For the text-containing cell, return its midpoint in [x, y] coordinate format. 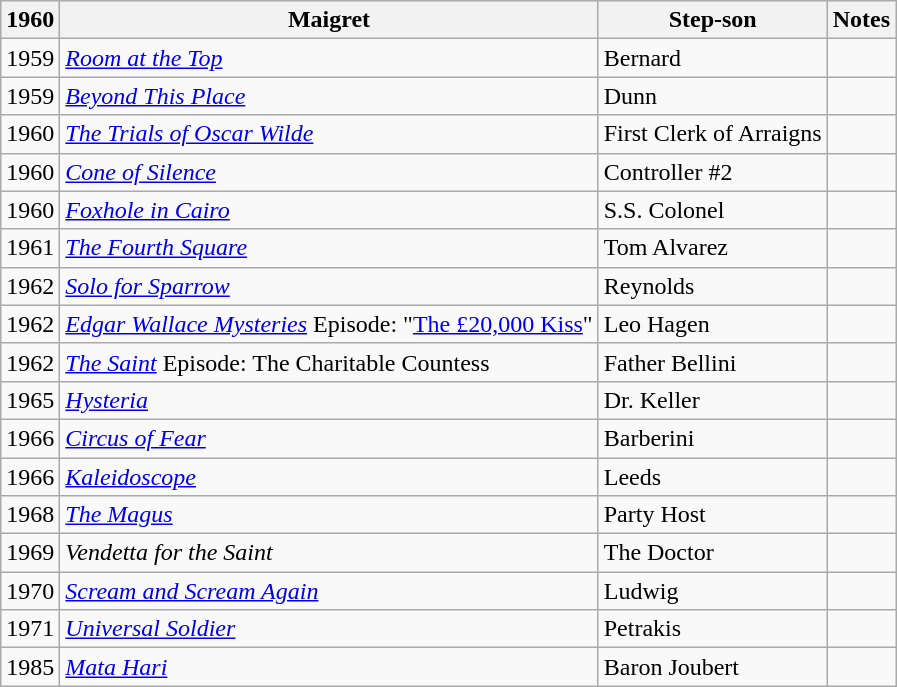
S.S. Colonel [712, 210]
The Trials of Oscar Wilde [329, 134]
The Magus [329, 515]
Hysteria [329, 400]
Edgar Wallace Mysteries Episode: "The £20,000 Kiss" [329, 324]
1985 [30, 667]
Bernard [712, 58]
The Fourth Square [329, 248]
1970 [30, 591]
Circus of Fear [329, 438]
Foxhole in Cairo [329, 210]
Petrakis [712, 629]
Scream and Scream Again [329, 591]
Solo for Sparrow [329, 286]
The Doctor [712, 553]
1961 [30, 248]
Vendetta for the Saint [329, 553]
Tom Alvarez [712, 248]
Dunn [712, 96]
The Saint Episode: The Charitable Countess [329, 362]
Mata Hari [329, 667]
Dr. Keller [712, 400]
Notes [861, 20]
Maigret [329, 20]
Father Bellini [712, 362]
1968 [30, 515]
Kaleidoscope [329, 477]
Beyond This Place [329, 96]
Room at the Top [329, 58]
Step-son [712, 20]
Universal Soldier [329, 629]
Barberini [712, 438]
Party Host [712, 515]
Leo Hagen [712, 324]
1969 [30, 553]
Leeds [712, 477]
Baron Joubert [712, 667]
1965 [30, 400]
First Clerk of Arraigns [712, 134]
Controller #2 [712, 172]
Cone of Silence [329, 172]
Reynolds [712, 286]
Ludwig [712, 591]
1971 [30, 629]
